Extract the (x, y) coordinate from the center of the cell holding the provided text.  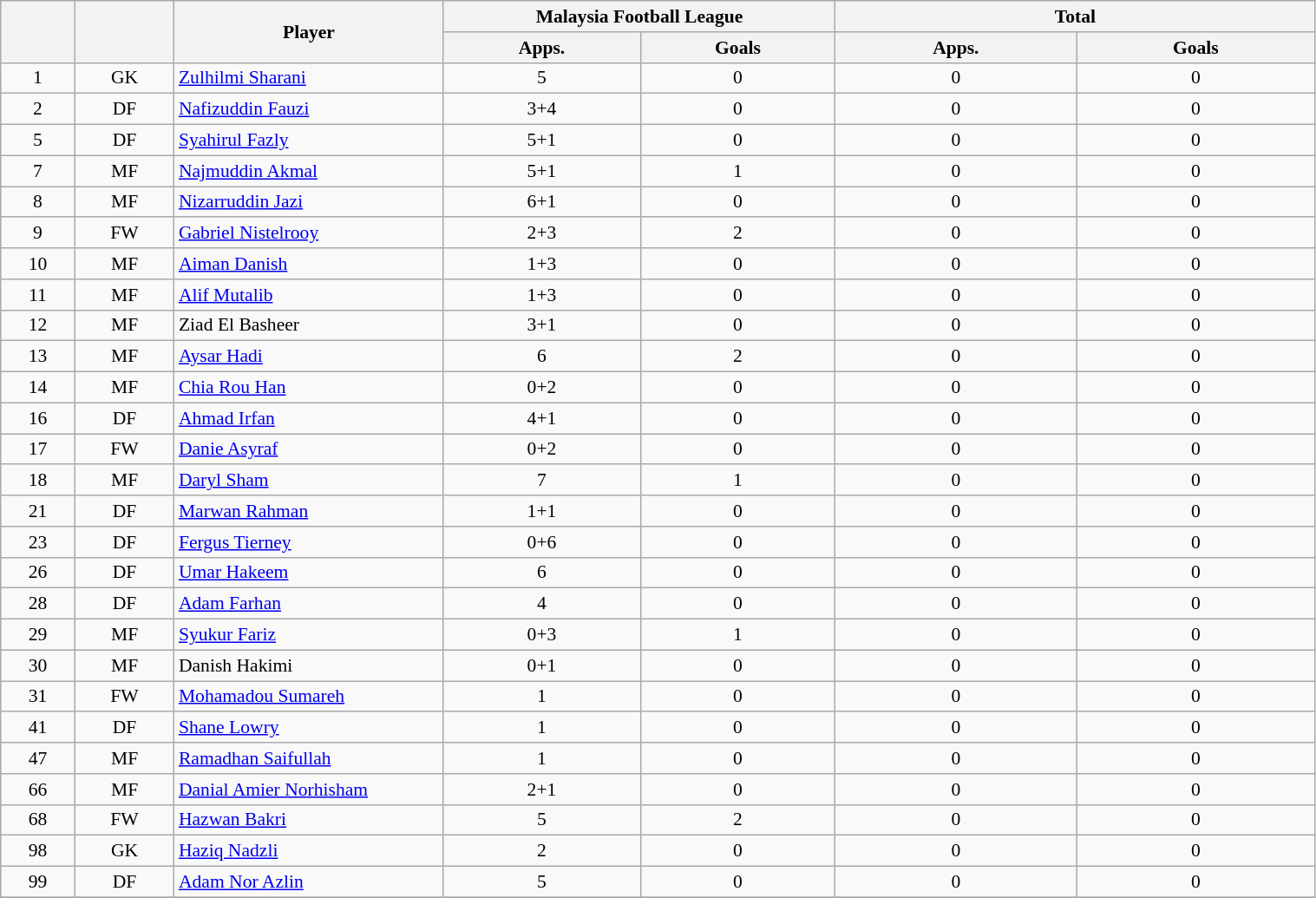
2+3 (541, 233)
Zulhilmi Sharani (309, 78)
Fergus Tierney (309, 542)
Gabriel Nistelrooy (309, 233)
Shane Lowry (309, 728)
98 (38, 851)
1+1 (541, 511)
Ahmad Irfan (309, 418)
Malaysia Football League (639, 16)
Najmuddin Akmal (309, 171)
Chia Rou Han (309, 388)
Player (309, 31)
0+1 (541, 665)
11 (38, 295)
Adam Nor Azlin (309, 882)
0+3 (541, 635)
12 (38, 325)
Syukur Fariz (309, 635)
99 (38, 882)
18 (38, 481)
21 (38, 511)
Aiman Danish (309, 264)
Ramadhan Saifullah (309, 758)
31 (38, 697)
66 (38, 790)
Hazwan Bakri (309, 820)
6+1 (541, 202)
13 (38, 357)
0+6 (541, 542)
29 (38, 635)
23 (38, 542)
10 (38, 264)
Syahirul Fazly (309, 141)
Alif Mutalib (309, 295)
8 (38, 202)
Daryl Sham (309, 481)
Ziad El Basheer (309, 325)
47 (38, 758)
Nizarruddin Jazi (309, 202)
Aysar Hadi (309, 357)
Umar Hakeem (309, 573)
4+1 (541, 418)
Mohamadou Sumareh (309, 697)
41 (38, 728)
2+1 (541, 790)
14 (38, 388)
Danie Asyraf (309, 449)
4 (541, 604)
68 (38, 820)
Marwan Rahman (309, 511)
9 (38, 233)
Danish Hakimi (309, 665)
Haziq Nadzli (309, 851)
3+4 (541, 109)
Nafizuddin Fauzi (309, 109)
Adam Farhan (309, 604)
Total (1076, 16)
Danial Amier Norhisham (309, 790)
26 (38, 573)
28 (38, 604)
30 (38, 665)
17 (38, 449)
3+1 (541, 325)
16 (38, 418)
